From the cell containing the given text, extract its center point as [X, Y] coordinate. 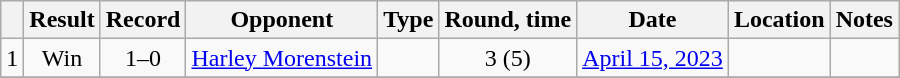
Opponent [282, 20]
1–0 [143, 58]
Notes [864, 20]
Round, time [508, 20]
3 (5) [508, 58]
Record [143, 20]
1 [12, 58]
Result [62, 20]
Harley Morenstein [282, 58]
April 15, 2023 [653, 58]
Location [779, 20]
Win [62, 58]
Type [408, 20]
Date [653, 20]
